Extract the [X, Y] coordinate from the center of the cell holding the provided text.  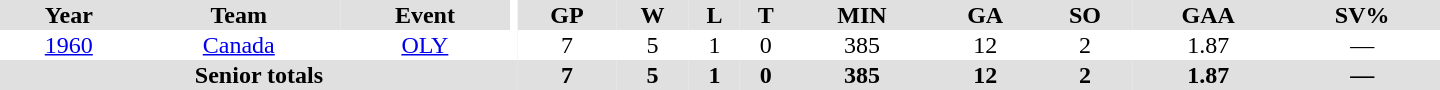
GAA [1208, 15]
W [652, 15]
Year [69, 15]
GA [986, 15]
1960 [69, 45]
MIN [862, 15]
Canada [239, 45]
GP [567, 15]
T [766, 15]
SO [1085, 15]
OLY [425, 45]
L [714, 15]
SV% [1362, 15]
Team [239, 15]
Event [425, 15]
Senior totals [259, 75]
